From the cell containing the given text, extract its center point as [x, y] coordinate. 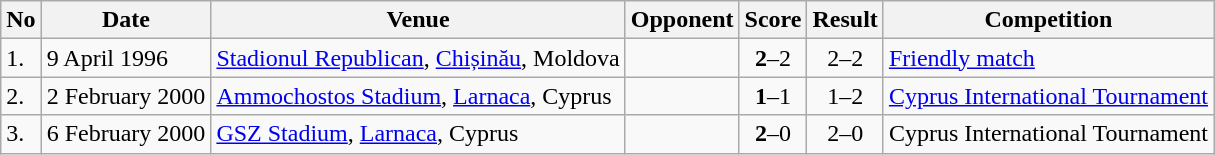
6 February 2000 [126, 134]
No [21, 20]
Friendly match [1048, 58]
Stadionul Republican, Chișinău, Moldova [418, 58]
Score [773, 20]
2. [21, 96]
GSZ Stadium, Larnaca, Cyprus [418, 134]
Ammochostos Stadium, Larnaca, Cyprus [418, 96]
Venue [418, 20]
1. [21, 58]
1–2 [845, 96]
Competition [1048, 20]
Date [126, 20]
9 April 1996 [126, 58]
3. [21, 134]
1–1 [773, 96]
Opponent [682, 20]
2 February 2000 [126, 96]
Result [845, 20]
